Output the (x, y) coordinate of the center of the cell containing the given text.  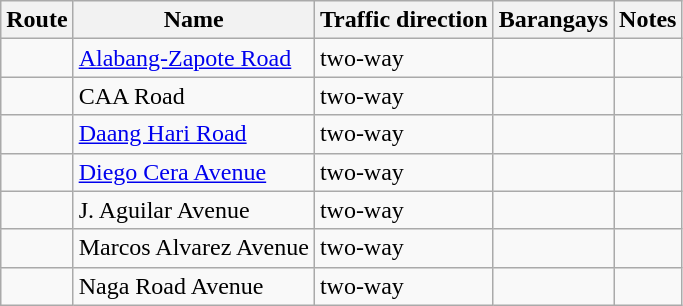
Daang Hari Road (194, 134)
CAA Road (194, 96)
Name (194, 20)
Diego Cera Avenue (194, 172)
Marcos Alvarez Avenue (194, 248)
Route (37, 20)
Naga Road Avenue (194, 286)
Notes (648, 20)
Alabang-Zapote Road (194, 58)
Traffic direction (404, 20)
J. Aguilar Avenue (194, 210)
Barangays (553, 20)
